Pinpoint the cell where the given text exists, returning its (X, Y) midpoint coordinate. 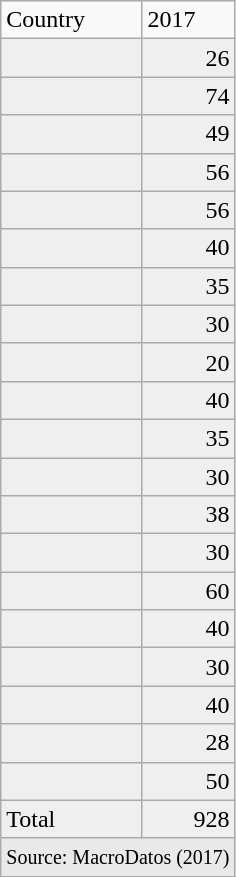
60 (188, 591)
49 (188, 134)
20 (188, 362)
28 (188, 743)
26 (188, 58)
Total (72, 819)
74 (188, 96)
50 (188, 781)
Country (72, 20)
Source: MacroDatos (2017) (118, 857)
928 (188, 819)
38 (188, 515)
2017 (188, 20)
